From the cell containing the given text, extract its center point as [X, Y] coordinate. 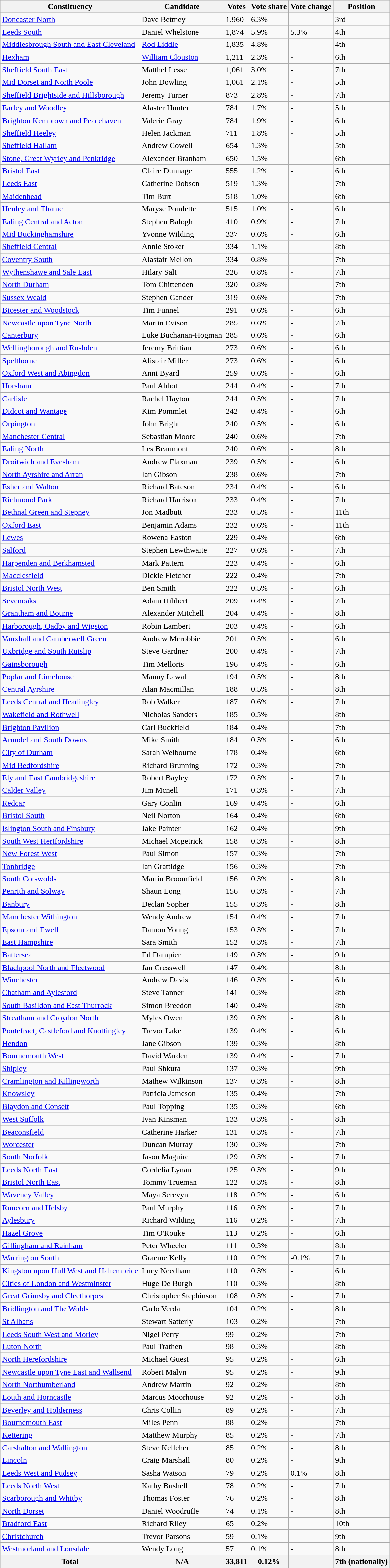
Hexham [70, 57]
Banbury [70, 904]
1.7% [269, 108]
Wendy Long [182, 1549]
Grantham and Bourne [70, 613]
Steve Tanner [182, 993]
Christchurch [70, 1536]
Blackpool North and Fleetwood [70, 968]
Sheffield Heeley [70, 133]
Total [70, 1561]
Les Beaumont [182, 449]
Stephen Gander [182, 297]
Andrew Davis [182, 980]
118 [237, 1195]
Tim O'Rouke [182, 1233]
Candidate [182, 7]
Myles Owen [182, 1018]
0.9% [269, 222]
Oxford West and Abingdon [70, 373]
1.1% [269, 247]
Great Grimsby and Cleethorpes [70, 1296]
Constituency [70, 7]
178 [237, 752]
Jeremy Turner [182, 95]
Sasha Watson [182, 1473]
223 [237, 563]
John Dowling [182, 82]
158 [237, 841]
Doncaster North [70, 19]
Sheffield Central [70, 247]
74 [237, 1511]
Bristol North West [70, 588]
Ivan Kinsman [182, 1119]
Luton North [70, 1346]
227 [237, 550]
Miles Penn [182, 1423]
1,874 [237, 32]
Bradford East [70, 1523]
147 [237, 968]
Tonbridge [70, 866]
79 [237, 1473]
Bridlington and The Wolds [70, 1309]
203 [237, 626]
Penrith and Solway [70, 891]
Daniel Whelstone [182, 32]
Richard Riley [182, 1523]
188 [237, 689]
410 [237, 222]
10th [362, 1523]
Tommy Trueman [182, 1182]
171 [237, 790]
152 [237, 942]
Damon Young [182, 929]
1.2% [269, 171]
Vauxhall and Camberwell Green [70, 639]
Leeds Central and Headingley [70, 702]
Catherine Harker [182, 1132]
Steve Kelleher [182, 1448]
Shipley [70, 1068]
Central Ayrshire [70, 689]
Declan Sopher [182, 904]
Warrington South [70, 1258]
515 [237, 209]
Stewart Satterly [182, 1321]
South Cotswolds [70, 879]
Ian Gibson [182, 474]
Middlesbrough South and East Cleveland [70, 45]
130 [237, 1144]
Jane Gibson [182, 1043]
Carlisle [70, 399]
Jim Mcnell [182, 790]
Gainsborough [70, 664]
Vote share [269, 7]
Bournemouth West [70, 1056]
259 [237, 373]
Jon Madbutt [182, 512]
Richard Wilding [182, 1220]
Battersea [70, 955]
Stephen Balogh [182, 222]
Oxford East [70, 525]
Andrew Mcrobbie [182, 639]
238 [237, 474]
Leeds West and Pudsey [70, 1473]
239 [237, 462]
Wakefield and Rothwell [70, 714]
518 [237, 196]
129 [237, 1157]
Alastair Mellon [182, 259]
Earley and Woodley [70, 108]
Mid Buckinghamshire [70, 234]
65 [237, 1523]
Spelthorne [70, 360]
Pontefract, Castleford and Knottingley [70, 1031]
Sussex Weald [70, 297]
Beverley and Holderness [70, 1410]
Gary Conlin [182, 803]
Chris Collin [182, 1410]
North Herefordshire [70, 1359]
654 [237, 145]
Leeds North East [70, 1169]
Ealing Central and Acton [70, 222]
Manny Lawal [182, 677]
185 [237, 714]
326 [237, 272]
5.9% [269, 32]
155 [237, 904]
Yvonne Wilding [182, 234]
Bristol East [70, 171]
Islington South and Finsbury [70, 828]
Manchester Central [70, 436]
Wendy Andrew [182, 917]
Trevor Parsons [182, 1536]
162 [237, 828]
City of Durham [70, 752]
200 [237, 651]
Craig Marshall [182, 1460]
196 [237, 664]
Droitwich and Evesham [70, 462]
Jeremy Brittian [182, 348]
Alistair Miller [182, 360]
North Durham [70, 285]
Nigel Perry [182, 1334]
Bristol South [70, 816]
Alan Macmillan [182, 689]
Runcorn and Helsby [70, 1208]
78 [237, 1486]
Brighton Kemptown and Peacehaven [70, 120]
Lucy Needham [182, 1271]
Luke Buchanan-Hogman [182, 335]
Patricia Jameson [182, 1094]
141 [237, 993]
South Basildon and East Thurrock [70, 1005]
Epsom and Ewell [70, 929]
Bristol North East [70, 1182]
Adam Hibbert [182, 601]
North Ayrshire and Arran [70, 474]
89 [237, 1410]
East Hampshire [70, 942]
North Northumberland [70, 1385]
Shaun Long [182, 891]
Richard Harrison [182, 500]
Anni Byard [182, 373]
Huge De Burgh [182, 1283]
76 [237, 1498]
Richmond Park [70, 500]
2.8% [269, 95]
Bethnal Green and Stepney [70, 512]
Tim Burt [182, 196]
Wellingborough and Rushden [70, 348]
Duncan Murray [182, 1144]
113 [237, 1233]
St Albans [70, 1321]
Sebastian Moore [182, 436]
711 [237, 133]
234 [237, 487]
Matthew Murphy [182, 1435]
111 [237, 1245]
Maidenhead [70, 196]
Paul Murphy [182, 1208]
Andrew Flaxman [182, 462]
South Norfolk [70, 1157]
201 [237, 639]
Beaconsfield [70, 1132]
Carlo Verda [182, 1309]
Kettering [70, 1435]
Cities of London and Westminster [70, 1283]
Richard Bateson [182, 487]
Vote change [311, 7]
Wythenshawe and Sale East [70, 272]
Alaster Hunter [182, 108]
N/A [182, 1561]
Jan Cresswell [182, 968]
Jason Maguire [182, 1157]
Streatham and Croydon North [70, 1018]
Mark Pattern [182, 563]
33,811 [237, 1561]
William Clouston [182, 57]
Mid Bedfordshire [70, 765]
Hendon [70, 1043]
Mathew Wilkinson [182, 1081]
Worcester [70, 1144]
Kingston upon Hull West and Haltemprice [70, 1271]
1,835 [237, 45]
Paul Trathen [182, 1346]
Salford [70, 550]
1,960 [237, 19]
1.5% [269, 158]
122 [237, 1182]
Kathy Bushell [182, 1486]
59 [237, 1536]
Horsham [70, 386]
Newcastle upon Tyne East and Wallsend [70, 1372]
1,211 [237, 57]
Ely and East Cambridgeshire [70, 778]
194 [237, 677]
Macclesfield [70, 576]
Harborough, Oadby and Wigston [70, 626]
6.3% [269, 19]
Kim Pommlet [182, 411]
3rd [362, 19]
337 [237, 234]
104 [237, 1309]
Gillingham and Rainham [70, 1245]
Hilary Salt [182, 272]
320 [237, 285]
169 [237, 803]
99 [237, 1334]
Andrew Martin [182, 1385]
154 [237, 917]
Uxbridge and South Ruislip [70, 651]
3.0% [269, 70]
Louth and Horncastle [70, 1397]
Ed Dampier [182, 955]
Catherine Dobson [182, 184]
Lewes [70, 537]
Peter Wheeler [182, 1245]
88 [237, 1423]
98 [237, 1346]
Poplar and Limehouse [70, 677]
New Forest West [70, 854]
Claire Dunnage [182, 171]
149 [237, 955]
Helen Jackman [182, 133]
Didcot and Wantage [70, 411]
Sheffield Brightside and Hillsborough [70, 95]
Rod Liddle [182, 45]
Position [362, 7]
Christopher Stephinson [182, 1296]
Graeme Kelly [182, 1258]
Leeds North West [70, 1486]
Cordelia Lynan [182, 1169]
Michael Guest [182, 1359]
650 [237, 158]
Lincoln [70, 1460]
Sarah Welbourne [182, 752]
Leeds East [70, 184]
80 [237, 1460]
4.8% [269, 45]
Tim Funnel [182, 310]
Paul Shkura [182, 1068]
2.1% [269, 82]
232 [237, 525]
Stephen Lewthwaite [182, 550]
Robert Bayley [182, 778]
Winchester [70, 980]
Paul Simon [182, 854]
Orpington [70, 424]
133 [237, 1119]
Ian Grattidge [182, 866]
Michael Mcgetrick [182, 841]
Knowsley [70, 1094]
146 [237, 980]
Cramlington and Killingworth [70, 1081]
Harpenden and Berkhamsted [70, 563]
291 [237, 310]
Scarborough and Whitby [70, 1498]
140 [237, 1005]
Alexander Mitchell [182, 613]
Sara Smith [182, 942]
Thomas Foster [182, 1498]
Paul Topping [182, 1106]
Dave Bettney [182, 19]
Calder Valley [70, 790]
Waveney Valley [70, 1195]
Hazel Grove [70, 1233]
Ben Smith [182, 588]
Sevenoaks [70, 601]
131 [237, 1132]
South West Hertfordshire [70, 841]
Newcastle upon Tyne North [70, 323]
Nicholas Sanders [182, 714]
Coventry South [70, 259]
229 [237, 537]
Chatham and Aylesford [70, 993]
2.3% [269, 57]
Dickie Fletcher [182, 576]
1.8% [269, 133]
555 [237, 171]
Matthel Lesse [182, 70]
Andrew Cowell [182, 145]
Trevor Lake [182, 1031]
Richard Brunning [182, 765]
Rob Walker [182, 702]
Martin Evison [182, 323]
-0.1% [311, 1258]
57 [237, 1549]
Bournemouth East [70, 1423]
Simon Breedon [182, 1005]
Esher and Walton [70, 487]
Robert Malyn [182, 1372]
Mid Dorset and North Poole [70, 82]
Redcar [70, 803]
7th (nationally) [362, 1561]
Ealing North [70, 449]
Mike Smith [182, 740]
Leeds South West and Morley [70, 1334]
Sheffield Hallam [70, 145]
125 [237, 1169]
Marcus Moorhouse [182, 1397]
Robin Lambert [182, 626]
0.12% [269, 1561]
Sheffield South East [70, 70]
Manchester Withington [70, 917]
873 [237, 95]
164 [237, 816]
519 [237, 184]
204 [237, 613]
Stone, Great Wyrley and Penkridge [70, 158]
Leeds South [70, 32]
5.3% [311, 32]
North Dorset [70, 1511]
187 [237, 702]
Jake Painter [182, 828]
Westmorland and Lonsdale [70, 1549]
209 [237, 601]
Annie Stoker [182, 247]
Rowena Easton [182, 537]
103 [237, 1321]
Maryse Pomlette [182, 209]
John Bright [182, 424]
Brighton Pavilion [70, 727]
Tim Melloris [182, 664]
Henley and Thame [70, 209]
David Warden [182, 1056]
Valerie Gray [182, 120]
Canterbury [70, 335]
1.9% [269, 120]
Maya Serevyn [182, 1195]
Votes [237, 7]
108 [237, 1296]
Steve Gardner [182, 651]
Daniel Woodruffe [182, 1511]
Carl Buckfield [182, 727]
Blaydon and Consett [70, 1106]
Neil Norton [182, 816]
153 [237, 929]
Carshalton and Wallington [70, 1448]
242 [237, 411]
Arundel and South Downs [70, 740]
Bicester and Woodstock [70, 310]
Paul Abbot [182, 386]
319 [237, 297]
West Suffolk [70, 1119]
Tom Chittenden [182, 285]
Rachel Hayton [182, 399]
Benjamin Adams [182, 525]
Martin Broomfield [182, 879]
157 [237, 854]
Aylesbury [70, 1220]
Alexander Branham [182, 158]
